From the cell containing the given text, extract its center point as (x, y) coordinate. 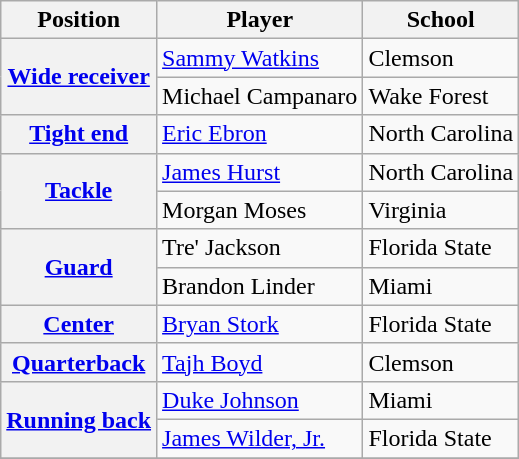
Michael Campanaro (260, 96)
Wide receiver (79, 77)
James Wilder, Jr. (260, 438)
Eric Ebron (260, 134)
Tight end (79, 134)
Duke Johnson (260, 400)
Guard (79, 267)
Position (79, 20)
Tackle (79, 191)
Running back (79, 419)
Wake Forest (441, 96)
Bryan Stork (260, 324)
Sammy Watkins (260, 58)
James Hurst (260, 172)
Center (79, 324)
School (441, 20)
Tajh Boyd (260, 362)
Player (260, 20)
Virginia (441, 210)
Morgan Moses (260, 210)
Tre' Jackson (260, 248)
Quarterback (79, 362)
Brandon Linder (260, 286)
